Pinpoint the cell where the given text exists, returning its (x, y) midpoint coordinate. 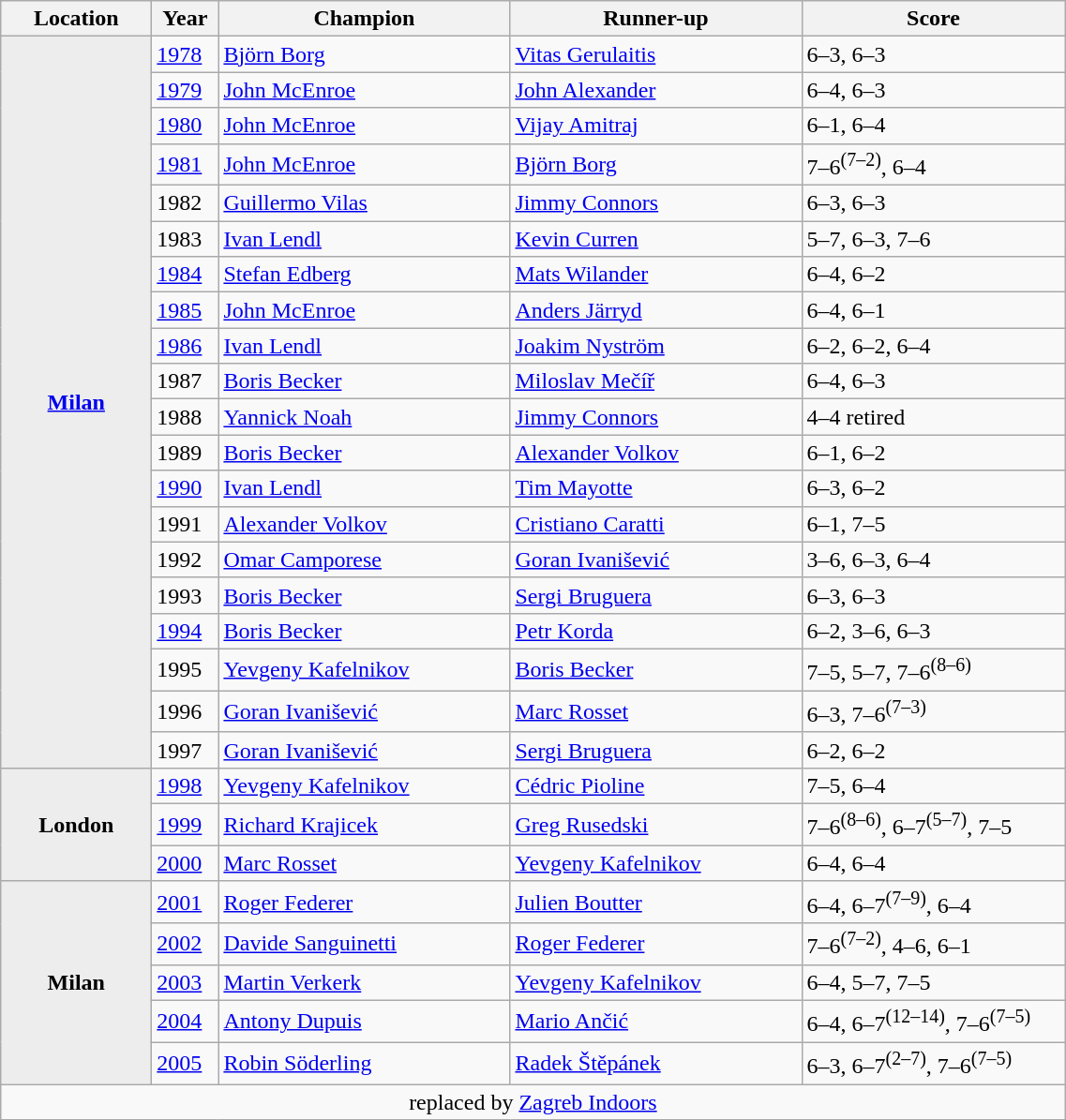
1988 (186, 417)
1997 (186, 750)
Davide Sanguinetti (364, 945)
Joakim Nyström (656, 346)
1979 (186, 90)
6–3, 7–6(7–3) (934, 712)
Kevin Curren (656, 239)
2001 (186, 902)
1985 (186, 310)
1981 (186, 165)
Julien Boutter (656, 902)
7–5, 5–7, 7–6(8–6) (934, 669)
3–6, 6–3, 6–4 (934, 560)
Champion (364, 19)
Year (186, 19)
Score (934, 19)
1992 (186, 560)
Miloslav Mečíř (656, 381)
1989 (186, 453)
7–5, 6–4 (934, 786)
6–2, 6–2, 6–4 (934, 346)
6–4, 6–7(7–9), 6–4 (934, 902)
1998 (186, 786)
Radek Štěpánek (656, 1063)
1991 (186, 524)
6–1, 6–2 (934, 453)
6–4, 5–7, 7–5 (934, 982)
2000 (186, 863)
replaced by Zagreb Indoors (533, 1101)
2002 (186, 945)
Greg Rusedski (656, 825)
Anders Järryd (656, 310)
7–6(7–2), 4–6, 6–1 (934, 945)
Tim Mayotte (656, 488)
Antony Dupuis (364, 1022)
4–4 retired (934, 417)
6–1, 7–5 (934, 524)
1995 (186, 669)
Vitas Gerulaitis (656, 54)
6–4, 6–7(12–14), 7–6(7–5) (934, 1022)
1978 (186, 54)
1984 (186, 275)
5–7, 6–3, 7–6 (934, 239)
Petr Korda (656, 631)
Omar Camporese (364, 560)
1996 (186, 712)
1990 (186, 488)
Guillermo Vilas (364, 203)
John Alexander (656, 90)
6–1, 6–4 (934, 126)
1999 (186, 825)
7–6(7–2), 6–4 (934, 165)
1983 (186, 239)
1986 (186, 346)
Yannick Noah (364, 417)
6–3, 6–7(2–7), 7–6(7–5) (934, 1063)
1994 (186, 631)
1980 (186, 126)
1987 (186, 381)
2003 (186, 982)
6–2, 3–6, 6–3 (934, 631)
Vijay Amitraj (656, 126)
1982 (186, 203)
Martin Verkerk (364, 982)
Mats Wilander (656, 275)
Richard Krajicek (364, 825)
6–3, 6–2 (934, 488)
7–6(8–6), 6–7(5–7), 7–5 (934, 825)
Mario Ančić (656, 1022)
6–4, 6–4 (934, 863)
2004 (186, 1022)
Cédric Pioline (656, 786)
Location (77, 19)
Robin Söderling (364, 1063)
Runner-up (656, 19)
Stefan Edberg (364, 275)
2005 (186, 1063)
6–4, 6–1 (934, 310)
1993 (186, 595)
Cristiano Caratti (656, 524)
London (77, 825)
6–2, 6–2 (934, 750)
6–4, 6–2 (934, 275)
